For the text-containing cell, return its midpoint in [X, Y] coordinate format. 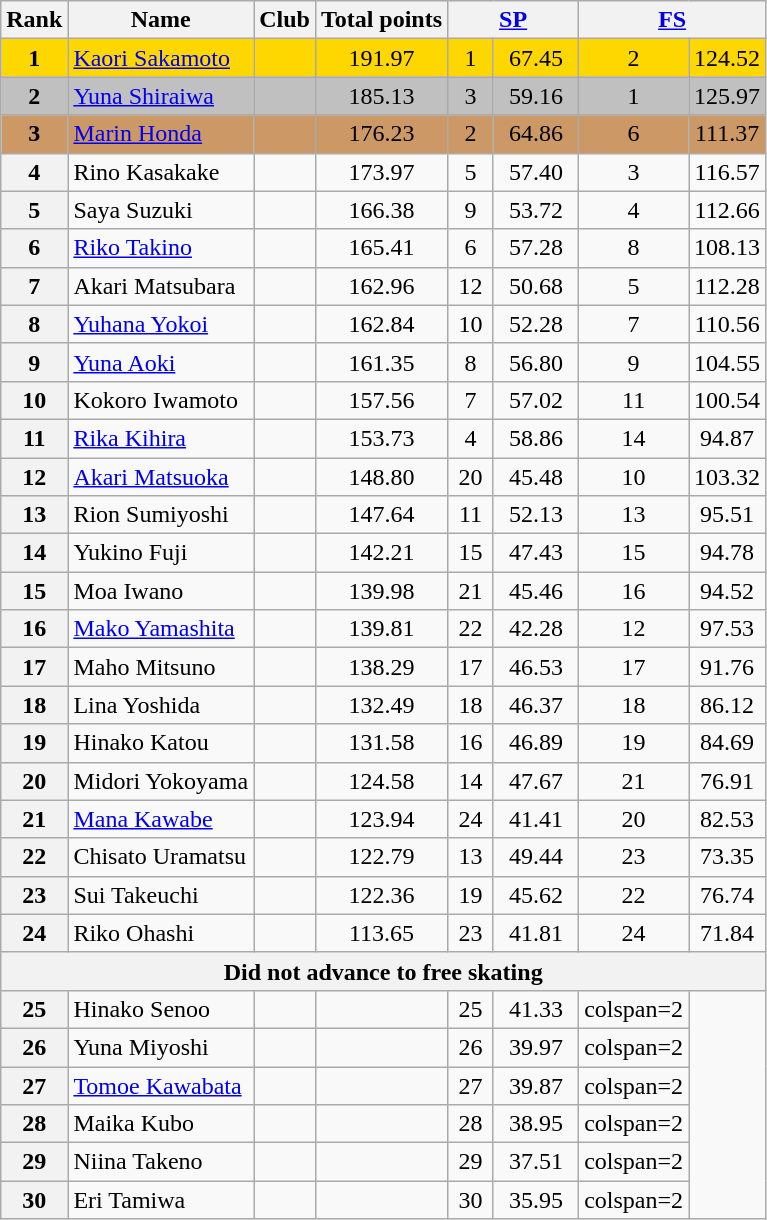
124.52 [728, 58]
Niina Takeno [161, 1162]
Did not advance to free skating [384, 971]
108.13 [728, 248]
57.28 [536, 248]
176.23 [381, 134]
Name [161, 20]
173.97 [381, 172]
SP [514, 20]
123.94 [381, 819]
91.76 [728, 667]
41.81 [536, 933]
84.69 [728, 743]
Riko Takino [161, 248]
162.96 [381, 286]
57.02 [536, 400]
Maho Mitsuno [161, 667]
41.41 [536, 819]
112.28 [728, 286]
49.44 [536, 857]
64.86 [536, 134]
124.58 [381, 781]
46.53 [536, 667]
95.51 [728, 515]
94.87 [728, 438]
131.58 [381, 743]
Maika Kubo [161, 1124]
116.57 [728, 172]
59.16 [536, 96]
FS [672, 20]
58.86 [536, 438]
Akari Matsubara [161, 286]
82.53 [728, 819]
37.51 [536, 1162]
100.54 [728, 400]
Tomoe Kawabata [161, 1085]
Mana Kawabe [161, 819]
86.12 [728, 705]
111.37 [728, 134]
57.40 [536, 172]
122.79 [381, 857]
Saya Suzuki [161, 210]
45.46 [536, 591]
56.80 [536, 362]
41.33 [536, 1009]
52.13 [536, 515]
112.66 [728, 210]
166.38 [381, 210]
103.32 [728, 477]
Yuna Aoki [161, 362]
53.72 [536, 210]
Mako Yamashita [161, 629]
110.56 [728, 324]
Total points [381, 20]
Lina Yoshida [161, 705]
Yuna Miyoshi [161, 1047]
50.68 [536, 286]
73.35 [728, 857]
161.35 [381, 362]
39.97 [536, 1047]
148.80 [381, 477]
76.74 [728, 895]
Eri Tamiwa [161, 1200]
52.28 [536, 324]
42.28 [536, 629]
113.65 [381, 933]
Moa Iwano [161, 591]
35.95 [536, 1200]
139.81 [381, 629]
76.91 [728, 781]
Marin Honda [161, 134]
94.52 [728, 591]
67.45 [536, 58]
45.62 [536, 895]
Rika Kihira [161, 438]
Riko Ohashi [161, 933]
Akari Matsuoka [161, 477]
Club [285, 20]
191.97 [381, 58]
Yuna Shiraiwa [161, 96]
104.55 [728, 362]
Yuhana Yokoi [161, 324]
125.97 [728, 96]
45.48 [536, 477]
38.95 [536, 1124]
185.13 [381, 96]
165.41 [381, 248]
Hinako Senoo [161, 1009]
Midori Yokoyama [161, 781]
39.87 [536, 1085]
Hinako Katou [161, 743]
46.89 [536, 743]
153.73 [381, 438]
97.53 [728, 629]
162.84 [381, 324]
Kaori Sakamoto [161, 58]
46.37 [536, 705]
122.36 [381, 895]
138.29 [381, 667]
Sui Takeuchi [161, 895]
Chisato Uramatsu [161, 857]
Rion Sumiyoshi [161, 515]
Kokoro Iwamoto [161, 400]
Rino Kasakake [161, 172]
147.64 [381, 515]
132.49 [381, 705]
142.21 [381, 553]
157.56 [381, 400]
47.67 [536, 781]
47.43 [536, 553]
Rank [34, 20]
94.78 [728, 553]
139.98 [381, 591]
Yukino Fuji [161, 553]
71.84 [728, 933]
